Find where the given text appears and provide that cell's center as [X, Y] coordinate. 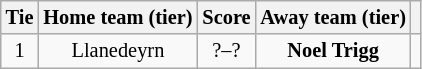
?–? [226, 51]
Noel Trigg [332, 51]
Score [226, 17]
Tie [20, 17]
1 [20, 51]
Away team (tier) [332, 17]
Home team (tier) [118, 17]
Llanedeyrn [118, 51]
